Capture the cell that displays the provided text and extract its (X, Y) central coordinate. 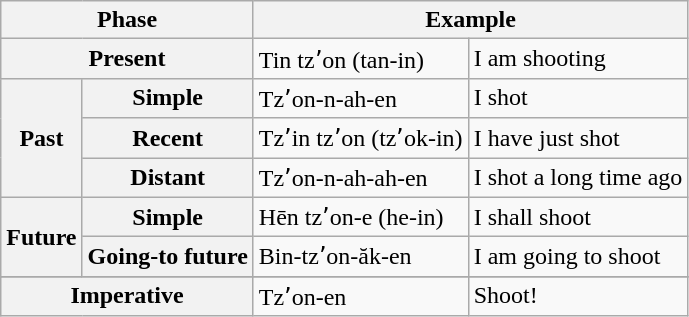
Hēn tzʼon-e (he-in) (360, 217)
Present (128, 59)
Tzʼon-n-ah-en (360, 98)
Going-to future (168, 257)
Tzʼin tzʼon (tzʼok-in) (360, 138)
Tzʼon-en (360, 296)
Tzʼon-n-ah-ah-en (360, 178)
I am going to shoot (578, 257)
Shoot! (578, 296)
I shot (578, 98)
I have just shot (578, 138)
Bin-tzʼon-ăk-en (360, 257)
Recent (168, 138)
Tin tzʼon (tan-in) (360, 59)
Phase (128, 20)
Imperative (128, 296)
I am shooting (578, 59)
I shall shoot (578, 217)
Future (42, 236)
Past (42, 138)
I shot a long time ago (578, 178)
Example (470, 20)
Distant (168, 178)
